Detect which cell encompasses the target text, then output its (x, y) center coordinate. 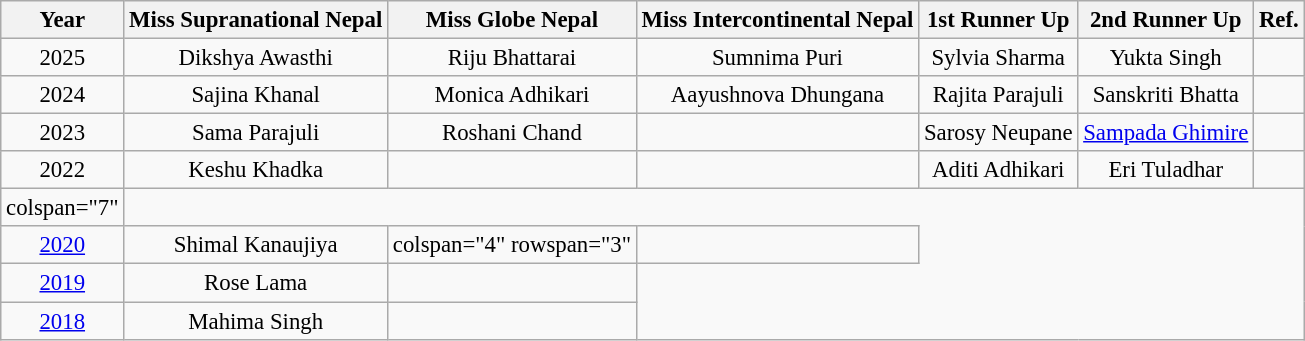
Keshu Khadka (256, 170)
Mahima Singh (256, 321)
Sumnima Puri (777, 58)
Dikshya Awasthi (256, 58)
Aayushnova Dhungana (777, 95)
1st Runner Up (998, 20)
Eri Tuladhar (1166, 170)
Year (62, 20)
Ref. (1279, 20)
Shimal Kanaujiya (256, 245)
2025 (62, 58)
2024 (62, 95)
2018 (62, 321)
Riju Bhattarai (512, 58)
colspan="7" (62, 208)
2020 (62, 245)
Miss Intercontinental Nepal (777, 20)
Miss Supranational Nepal (256, 20)
2019 (62, 283)
2nd Runner Up (1166, 20)
Miss Globe Nepal (512, 20)
Sajina Khanal (256, 95)
Sampada Ghimire (1166, 133)
2022 (62, 170)
2023 (62, 133)
Yukta Singh (1166, 58)
Sarosy Neupane (998, 133)
Aditi Adhikari (998, 170)
Monica Adhikari (512, 95)
Rose Lama (256, 283)
Sylvia Sharma (998, 58)
Sanskriti Bhatta (1166, 95)
Rajita Parajuli (998, 95)
colspan="4" rowspan="3" (512, 245)
Sama Parajuli (256, 133)
Roshani Chand (512, 133)
